For the text-containing cell, return its midpoint in [x, y] coordinate format. 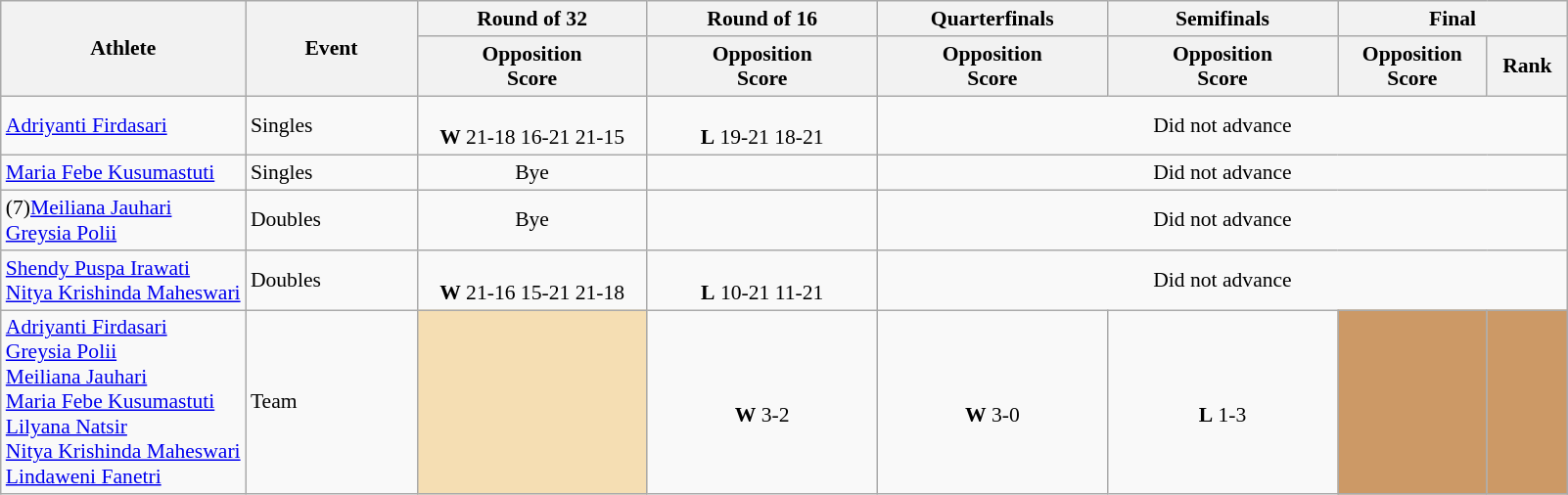
Quarterfinals [992, 19]
Rank [1527, 67]
Final [1453, 19]
L 10-21 11-21 [761, 280]
Semifinals [1222, 19]
W 3-0 [992, 403]
W 3-2 [761, 403]
Adriyanti FirdasariGreysia PoliiMeiliana Jauhari Maria Febe KusumastutiLilyana Natsir Nitya Krishinda Maheswari Lindaweni Fanetri [123, 403]
Shendy Puspa Irawati Nitya Krishinda Maheswari [123, 280]
Team [331, 403]
(7)Meiliana Jauhari Greysia Polii [123, 221]
Round of 16 [761, 19]
L 1-3 [1222, 403]
W 21-16 15-21 21-18 [532, 280]
L 19-21 18-21 [761, 125]
Event [331, 49]
Maria Febe Kusumastuti [123, 173]
Athlete [123, 49]
W 21-18 16-21 21-15 [532, 125]
Adriyanti Firdasari [123, 125]
Round of 32 [532, 19]
